Capture the cell that displays the provided text and extract its (X, Y) central coordinate. 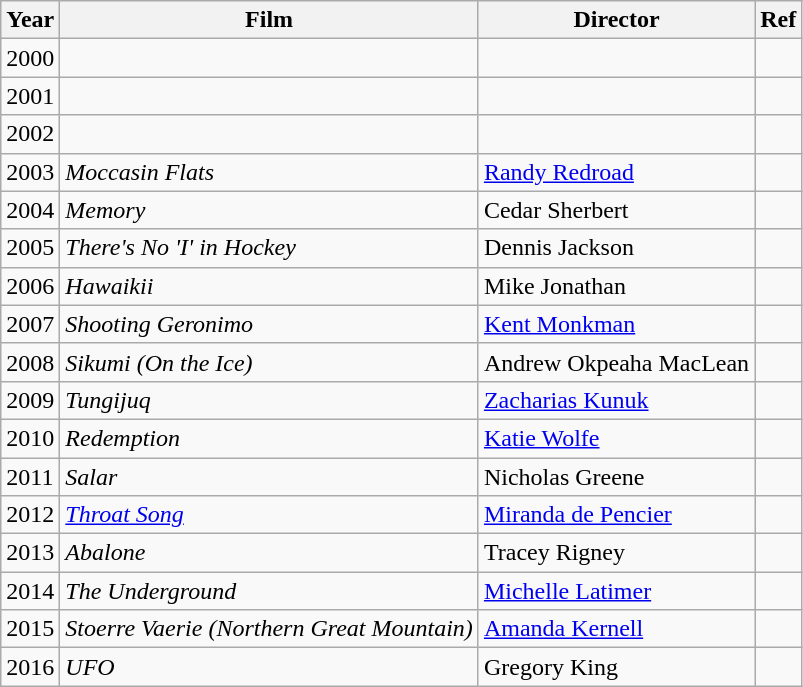
Shooting Geronimo (270, 324)
Amanda Kernell (616, 629)
Year (30, 20)
Tungijuq (270, 400)
UFO (270, 667)
2000 (30, 58)
2009 (30, 400)
2004 (30, 210)
Film (270, 20)
2005 (30, 248)
Memory (270, 210)
2006 (30, 286)
2012 (30, 515)
2002 (30, 134)
Cedar Sherbert (616, 210)
Nicholas Greene (616, 477)
Abalone (270, 553)
2003 (30, 172)
Hawaikii (270, 286)
Moccasin Flats (270, 172)
There's No 'I' in Hockey (270, 248)
Tracey Rigney (616, 553)
2013 (30, 553)
Gregory King (616, 667)
The Underground (270, 591)
2010 (30, 438)
Ref (778, 20)
Miranda de Pencier (616, 515)
Randy Redroad (616, 172)
Sikumi (On the Ice) (270, 362)
Kent Monkman (616, 324)
2015 (30, 629)
2011 (30, 477)
Stoerre Vaerie (Northern Great Mountain) (270, 629)
Salar (270, 477)
Director (616, 20)
Andrew Okpeaha MacLean (616, 362)
2014 (30, 591)
Dennis Jackson (616, 248)
2008 (30, 362)
Michelle Latimer (616, 591)
2016 (30, 667)
Zacharias Kunuk (616, 400)
Mike Jonathan (616, 286)
Katie Wolfe (616, 438)
Redemption (270, 438)
2001 (30, 96)
Throat Song (270, 515)
2007 (30, 324)
